Return the [X, Y] coordinate for the center point of the cell that contains the specified text.  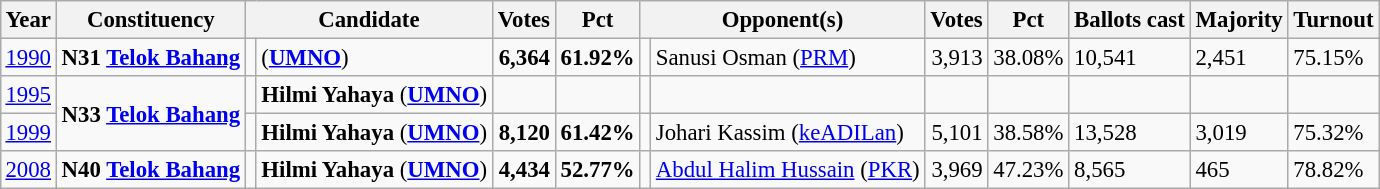
Johari Kassim (keADILan) [788, 133]
Candidate [368, 20]
1999 [28, 133]
3,969 [956, 170]
Constituency [150, 20]
Majority [1239, 20]
8,120 [524, 133]
4,434 [524, 170]
6,364 [524, 57]
465 [1239, 170]
Sanusi Osman (PRM) [788, 57]
N40 Telok Bahang [150, 170]
8,565 [1130, 170]
78.82% [1334, 170]
38.08% [1028, 57]
61.42% [598, 133]
2008 [28, 170]
75.15% [1334, 57]
61.92% [598, 57]
Year [28, 20]
3,019 [1239, 133]
10,541 [1130, 57]
52.77% [598, 170]
13,528 [1130, 133]
47.23% [1028, 170]
5,101 [956, 133]
Turnout [1334, 20]
2,451 [1239, 57]
Ballots cast [1130, 20]
N33 Telok Bahang [150, 114]
N31 Telok Bahang [150, 57]
Abdul Halim Hussain (PKR) [788, 170]
3,913 [956, 57]
Opponent(s) [782, 20]
75.32% [1334, 133]
38.58% [1028, 133]
1990 [28, 57]
(UMNO) [374, 57]
1995 [28, 95]
